Identify which cell holds the provided text, then report its [X, Y] central coordinate. 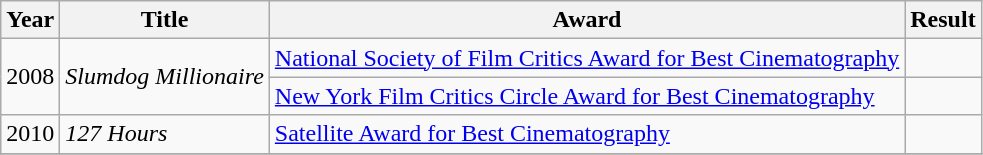
Result [943, 20]
2010 [30, 134]
2008 [30, 77]
Year [30, 20]
Slumdog Millionaire [165, 77]
New York Film Critics Circle Award for Best Cinematography [586, 96]
National Society of Film Critics Award for Best Cinematography [586, 58]
Satellite Award for Best Cinematography [586, 134]
Title [165, 20]
Award [586, 20]
127 Hours [165, 134]
